Output the (X, Y) coordinate of the center of the cell containing the given text.  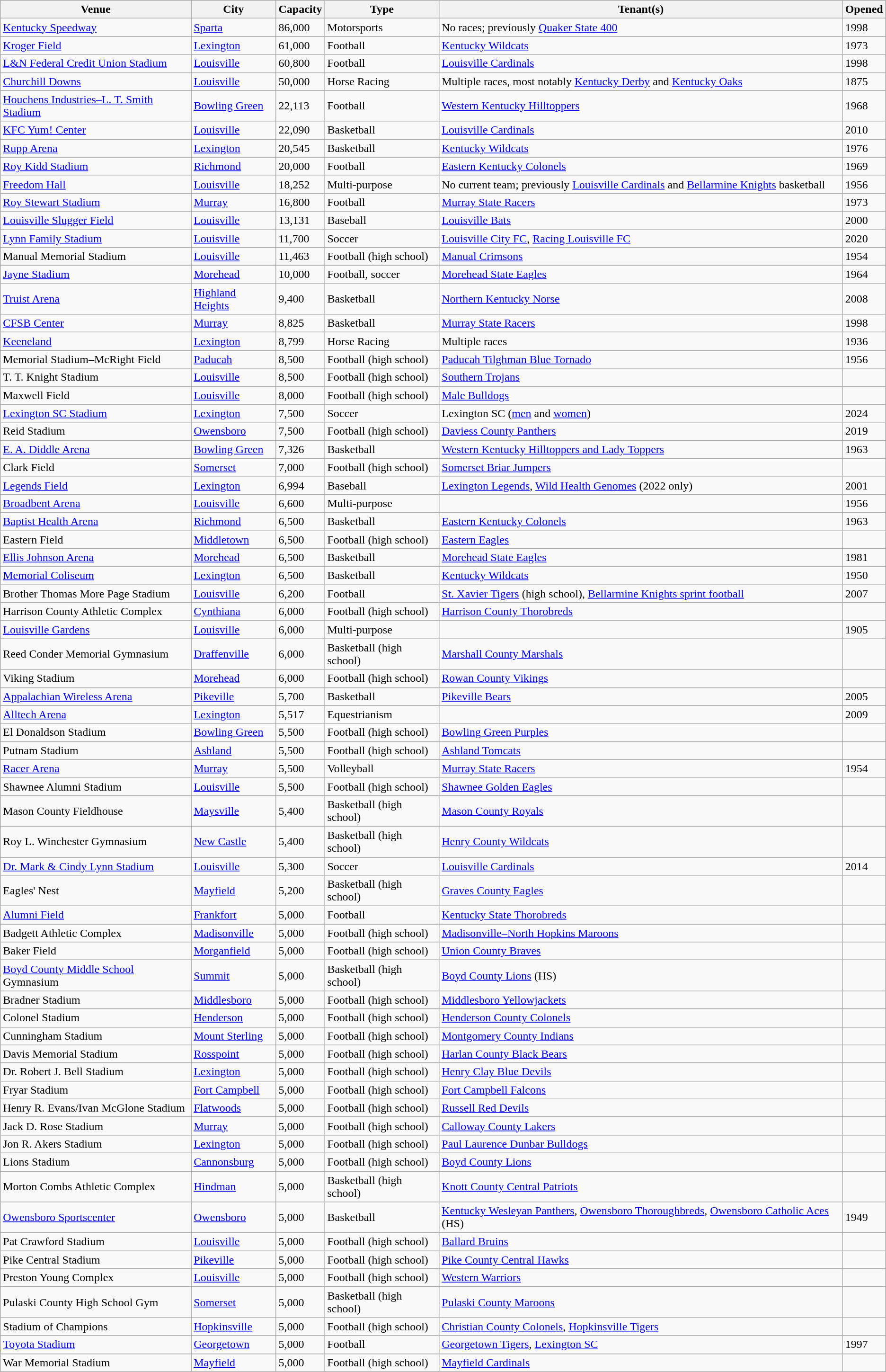
Boyd County Middle School Gymnasium (96, 975)
No current team; previously Louisville Cardinals and Bellarmine Knights basketball (641, 184)
Middletown (234, 539)
Kentucky Wesleyan Panthers, Owensboro Thoroughbreds, Owensboro Catholic Aces (HS) (641, 1218)
Louisville Slugger Field (96, 220)
El Donaldson Stadium (96, 732)
Western Kentucky Hilltoppers (641, 106)
Baker Field (96, 951)
Shawnee Golden Eagles (641, 786)
Brother Thomas More Page Stadium (96, 594)
Bowling Green Purples (641, 732)
20,545 (300, 148)
7,326 (300, 449)
Shawnee Alumni Stadium (96, 786)
5,300 (300, 866)
5,200 (300, 891)
2000 (864, 220)
6,200 (300, 594)
Montgomery County Indians (641, 1036)
Rowan County Vikings (641, 678)
5,700 (300, 696)
No races; previously Quaker State 400 (641, 27)
60,800 (300, 63)
Ballard Bruins (641, 1242)
Jack D. Rose Stadium (96, 1126)
Davis Memorial Stadium (96, 1054)
Fort Campbell (234, 1090)
St. Xavier Tigers (high school), Bellarmine Knights sprint football (641, 594)
Pike Central Stadium (96, 1260)
Kroger Field (96, 45)
1976 (864, 148)
Sparta (234, 27)
Manual Memorial Stadium (96, 257)
Middlesboro (234, 1000)
Henry R. Evans/Ivan McGlone Stadium (96, 1108)
Alltech Arena (96, 714)
Opened (864, 9)
Hindman (234, 1186)
18,252 (300, 184)
2020 (864, 238)
Ashland (234, 750)
8,799 (300, 341)
Calloway County Lakers (641, 1126)
Southern Trojans (641, 377)
Pulaski County Maroons (641, 1302)
Pikeville Bears (641, 696)
Mount Sterling (234, 1036)
Kentucky Speedway (96, 27)
Keeneland (96, 341)
Henry County Wildcats (641, 842)
Venue (96, 9)
6,600 (300, 503)
61,000 (300, 45)
Pulaski County High School Gym (96, 1302)
KFC Yum! Center (96, 130)
Boyd County Lions (HS) (641, 975)
1950 (864, 576)
Putnam Stadium (96, 750)
Mason County Royals (641, 811)
Henry Clay Blue Devils (641, 1072)
Highland Heights (234, 299)
Male Bulldogs (641, 395)
Clark Field (96, 467)
Eastern Eagles (641, 539)
11,463 (300, 257)
Somerset Briar Jumpers (641, 467)
Ellis Johnson Arena (96, 558)
Reed Conder Memorial Gymnasium (96, 654)
Football, soccer (382, 275)
Rupp Arena (96, 148)
Louisville Bats (641, 220)
Hopkinsville (234, 1327)
Preston Young Complex (96, 1278)
Racer Arena (96, 768)
22,113 (300, 106)
Appalachian Wireless Arena (96, 696)
8,825 (300, 323)
Baptist Health Arena (96, 521)
Broadbent Arena (96, 503)
Rosspoint (234, 1054)
16,800 (300, 202)
Memorial Coliseum (96, 576)
Russell Red Devils (641, 1108)
Viking Stadium (96, 678)
9,400 (300, 299)
11,700 (300, 238)
Alumni Field (96, 915)
Harlan County Black Bears (641, 1054)
Kentucky State Thorobreds (641, 915)
Churchill Downs (96, 81)
Daviess County Panthers (641, 431)
Knott County Central Patriots (641, 1186)
2024 (864, 413)
Capacity (300, 9)
2009 (864, 714)
1949 (864, 1218)
L&N Federal Credit Union Stadium (96, 63)
Legends Field (96, 485)
Eagles' Nest (96, 891)
Fryar Stadium (96, 1090)
10,000 (300, 275)
20,000 (300, 166)
1981 (864, 558)
Pike County Central Hawks (641, 1260)
2001 (864, 485)
Lexington SC (men and women) (641, 413)
Multiple races (641, 341)
86,000 (300, 27)
Flatwoods (234, 1108)
Mason County Fieldhouse (96, 811)
Toyota Stadium (96, 1345)
Lions Stadium (96, 1162)
Badgett Athletic Complex (96, 933)
CFSB Center (96, 323)
Ashland Tomcats (641, 750)
Owensboro Sportscenter (96, 1218)
Fort Campbell Falcons (641, 1090)
1997 (864, 1345)
Cynthiana (234, 612)
1875 (864, 81)
1969 (864, 166)
Eastern Field (96, 539)
Jayne Stadium (96, 275)
Draffenville (234, 654)
Paul Laurence Dunbar Bulldogs (641, 1144)
1905 (864, 630)
Dr. Mark & Cindy Lynn Stadium (96, 866)
Roy L. Winchester Gymnasium (96, 842)
Northern Kentucky Norse (641, 299)
5,517 (300, 714)
2008 (864, 299)
22,090 (300, 130)
Harrison County Thorobreds (641, 612)
Motorsports (382, 27)
Lexington Legends, Wild Health Genomes (2022 only) (641, 485)
Maxwell Field (96, 395)
1968 (864, 106)
Morganfield (234, 951)
Frankfort (234, 915)
7,000 (300, 467)
Western Warriors (641, 1278)
Georgetown (234, 1345)
Memorial Stadium–McRight Field (96, 359)
Freedom Hall (96, 184)
Christian County Colonels, Hopkinsville Tigers (641, 1327)
Houchens Industries–L. T. Smith Stadium (96, 106)
Marshall County Marshals (641, 654)
2014 (864, 866)
Middlesboro Yellowjackets (641, 1000)
50,000 (300, 81)
Henderson (234, 1018)
Truist Arena (96, 299)
Madisonville (234, 933)
Harrison County Athletic Complex (96, 612)
Jon R. Akers Stadium (96, 1144)
8,000 (300, 395)
New Castle (234, 842)
13,131 (300, 220)
6,994 (300, 485)
Western Kentucky Hilltoppers and Lady Toppers (641, 449)
Type (382, 9)
1964 (864, 275)
Louisville Gardens (96, 630)
Reid Stadium (96, 431)
Maysville (234, 811)
Union County Braves (641, 951)
Dr. Robert J. Bell Stadium (96, 1072)
Georgetown Tigers, Lexington SC (641, 1345)
E. A. Diddle Arena (96, 449)
Lynn Family Stadium (96, 238)
Morton Combs Athletic Complex (96, 1186)
Colonel Stadium (96, 1018)
Multiple races, most notably Kentucky Derby and Kentucky Oaks (641, 81)
2007 (864, 594)
City (234, 9)
Pat Crawford Stadium (96, 1242)
Louisville City FC, Racing Louisville FC (641, 238)
Summit (234, 975)
Tenant(s) (641, 9)
T. T. Knight Stadium (96, 377)
Graves County Eagles (641, 891)
Equestrianism (382, 714)
Cunningham Stadium (96, 1036)
Bradner Stadium (96, 1000)
Manual Crimsons (641, 257)
Madisonville–North Hopkins Maroons (641, 933)
Mayfield Cardinals (641, 1363)
Roy Kidd Stadium (96, 166)
2019 (864, 431)
Paducah Tilghman Blue Tornado (641, 359)
Volleyball (382, 768)
2005 (864, 696)
Paducah (234, 359)
Boyd County Lions (641, 1162)
Stadium of Champions (96, 1327)
2010 (864, 130)
Cannonsburg (234, 1162)
1936 (864, 341)
War Memorial Stadium (96, 1363)
Roy Stewart Stadium (96, 202)
Henderson County Colonels (641, 1018)
Lexington SC Stadium (96, 413)
